Search for the cell housing the specified text and yield its (x, y) center coordinate. 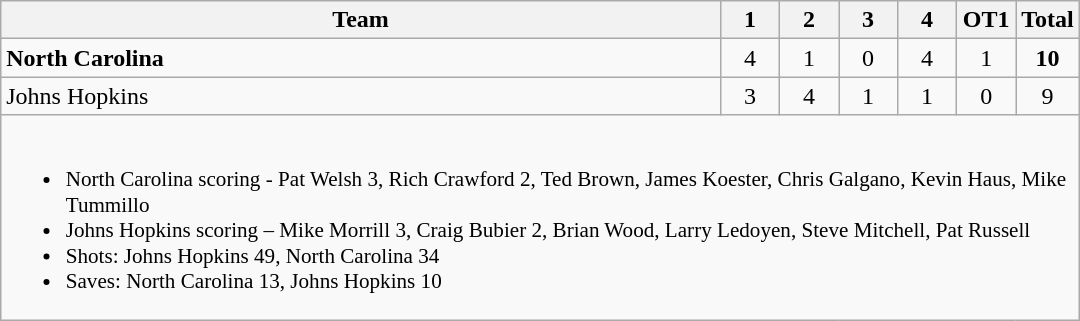
Johns Hopkins (361, 96)
Total (1048, 20)
Team (361, 20)
10 (1048, 58)
2 (808, 20)
9 (1048, 96)
OT1 (986, 20)
North Carolina (361, 58)
